Provide the [X, Y] coordinate of the cell's center where the given text is located.  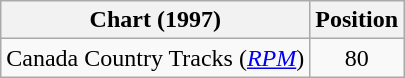
Position [357, 20]
80 [357, 58]
Canada Country Tracks (RPM) [156, 58]
Chart (1997) [156, 20]
